Output the (x, y) coordinate of the center of the cell containing the given text.  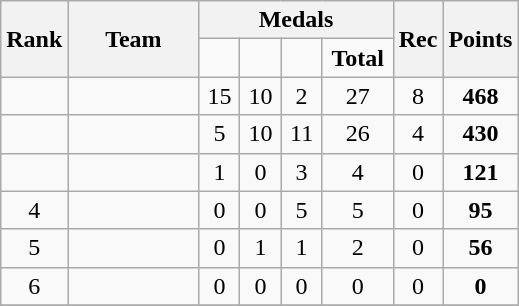
15 (220, 96)
6 (34, 286)
Team (134, 39)
121 (480, 172)
468 (480, 96)
95 (480, 210)
Rec (418, 39)
8 (418, 96)
430 (480, 134)
27 (358, 96)
Points (480, 39)
Rank (34, 39)
Medals (296, 20)
3 (302, 172)
11 (302, 134)
Total (358, 58)
56 (480, 248)
26 (358, 134)
